Extract the (x, y) coordinate from the center of the cell holding the provided text.  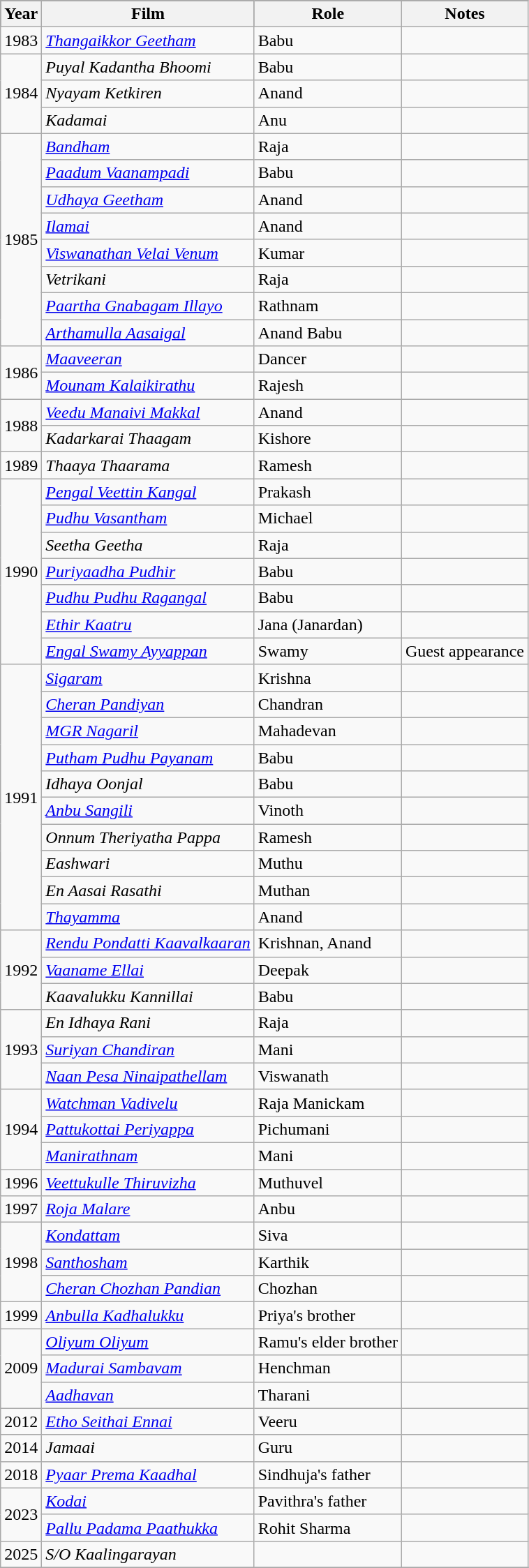
1996 (21, 1183)
1991 (21, 797)
Muthan (328, 890)
Pudhu Pudhu Ragangal (148, 598)
Watchman Vadivelu (148, 1103)
Pavithra's father (328, 1501)
Anand Babu (328, 333)
Jamaai (148, 1448)
Puyal Kadantha Bhoomi (148, 67)
Cheran Pandiyan (148, 704)
Engal Swamy Ayyappan (148, 651)
1990 (21, 572)
Siva (328, 1236)
Roja Malare (148, 1209)
Karthik (328, 1262)
1983 (21, 40)
Pattukottai Periyappa (148, 1129)
Suriyan Chandiran (148, 1050)
Sindhuja's father (328, 1474)
Paartha Gnabagam Illayo (148, 306)
Prakash (328, 492)
Kadarkarai Thaagam (148, 439)
1989 (21, 465)
Paadum Vaanampadi (148, 173)
1984 (21, 94)
1998 (21, 1262)
Mahadevan (328, 731)
Muthu (328, 864)
Anbulla Kadhalukku (148, 1315)
Deepak (328, 970)
Jana (Janardan) (328, 625)
Naan Pesa Ninaipathellam (148, 1076)
En Idhaya Rani (148, 1023)
Rajesh (328, 386)
Raja Manickam (328, 1103)
Krishnan, Anand (328, 943)
Krishna (328, 678)
Arthamulla Aasaigal (148, 333)
Kadamai (148, 120)
2023 (21, 1514)
Etho Seithai Ennai (148, 1421)
Notes (465, 14)
Ethir Kaatru (148, 625)
Year (21, 14)
Puriyaadha Pudhir (148, 572)
Kishore (328, 439)
MGR Nagaril (148, 731)
Maaveeran (148, 359)
Pudhu Vasantham (148, 518)
Kumar (328, 253)
Viswanath (328, 1076)
Kodai (148, 1501)
Pengal Veettin Kangal (148, 492)
1992 (21, 970)
Veedu Manaivi Makkal (148, 412)
Bandham (148, 147)
Guest appearance (465, 651)
Priya's brother (328, 1315)
Veeru (328, 1421)
Dancer (328, 359)
Oliyum Oliyum (148, 1342)
Film (148, 14)
2012 (21, 1421)
Nyayam Ketkiren (148, 94)
Udhaya Geetham (148, 200)
Muthuvel (328, 1183)
Chozhan (328, 1289)
Vinoth (328, 811)
Madurai Sambavam (148, 1368)
2009 (21, 1368)
Thangaikkor Geetham (148, 40)
Kaavalukku Kannillai (148, 996)
2014 (21, 1448)
Cheran Chozhan Pandian (148, 1289)
Pichumani (328, 1129)
S/O Kaalingarayan (148, 1554)
Idhaya Oonjal (148, 784)
1986 (21, 373)
Anbu Sangili (148, 811)
Chandran (328, 704)
Thaaya Thaarama (148, 465)
1993 (21, 1050)
Henchman (328, 1368)
Onnum Theriyatha Pappa (148, 837)
Viswanathan Velai Venum (148, 253)
Veettukulle Thiruvizha (148, 1183)
Aadhavan (148, 1395)
Anbu (328, 1209)
1985 (21, 239)
Pallu Padama Paathukka (148, 1528)
Putham Pudhu Payanam (148, 757)
Thayamma (148, 917)
Swamy (328, 651)
Eashwari (148, 864)
1988 (21, 426)
Santhosham (148, 1262)
Rendu Pondatti Kaavalkaaran (148, 943)
Ilamai (148, 226)
Role (328, 14)
En Aasai Rasathi (148, 890)
Guru (328, 1448)
1999 (21, 1315)
Michael (328, 518)
Tharani (328, 1395)
Ramu's elder brother (328, 1342)
Pyaar Prema Kaadhal (148, 1474)
1997 (21, 1209)
Sigaram (148, 678)
Manirathnam (148, 1156)
Vaaname Ellai (148, 970)
Anu (328, 120)
Seetha Geetha (148, 545)
Kondattam (148, 1236)
2025 (21, 1554)
1994 (21, 1129)
Rathnam (328, 306)
Mounam Kalaikirathu (148, 386)
Vetrikani (148, 279)
Rohit Sharma (328, 1528)
2018 (21, 1474)
